Return the [X, Y] coordinate for the center point of the cell that contains the specified text.  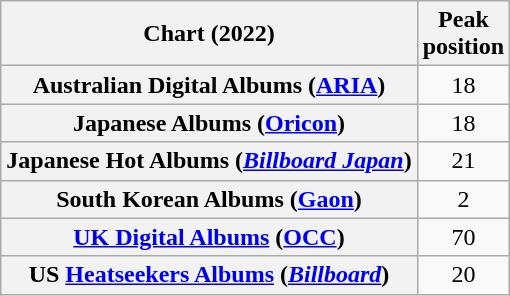
US Heatseekers Albums (Billboard) [209, 275]
UK Digital Albums (OCC) [209, 237]
Chart (2022) [209, 34]
2 [463, 199]
20 [463, 275]
Japanese Albums (Oricon) [209, 123]
Peakposition [463, 34]
Japanese Hot Albums (Billboard Japan) [209, 161]
South Korean Albums (Gaon) [209, 199]
Australian Digital Albums (ARIA) [209, 85]
21 [463, 161]
70 [463, 237]
